For the text-containing cell, return its midpoint in [x, y] coordinate format. 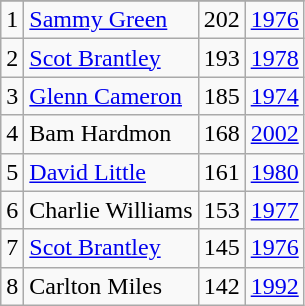
2002 [274, 134]
2 [12, 58]
1978 [274, 58]
193 [222, 58]
1977 [274, 210]
153 [222, 210]
185 [222, 96]
Charlie Williams [111, 210]
161 [222, 172]
1980 [274, 172]
3 [12, 96]
David Little [111, 172]
Sammy Green [111, 20]
4 [12, 134]
5 [12, 172]
168 [222, 134]
202 [222, 20]
1 [12, 20]
Glenn Cameron [111, 96]
8 [12, 286]
6 [12, 210]
1992 [274, 286]
142 [222, 286]
7 [12, 248]
Bam Hardmon [111, 134]
1974 [274, 96]
145 [222, 248]
Carlton Miles [111, 286]
